Return the [X, Y] coordinate for the center point of the cell that contains the specified text.  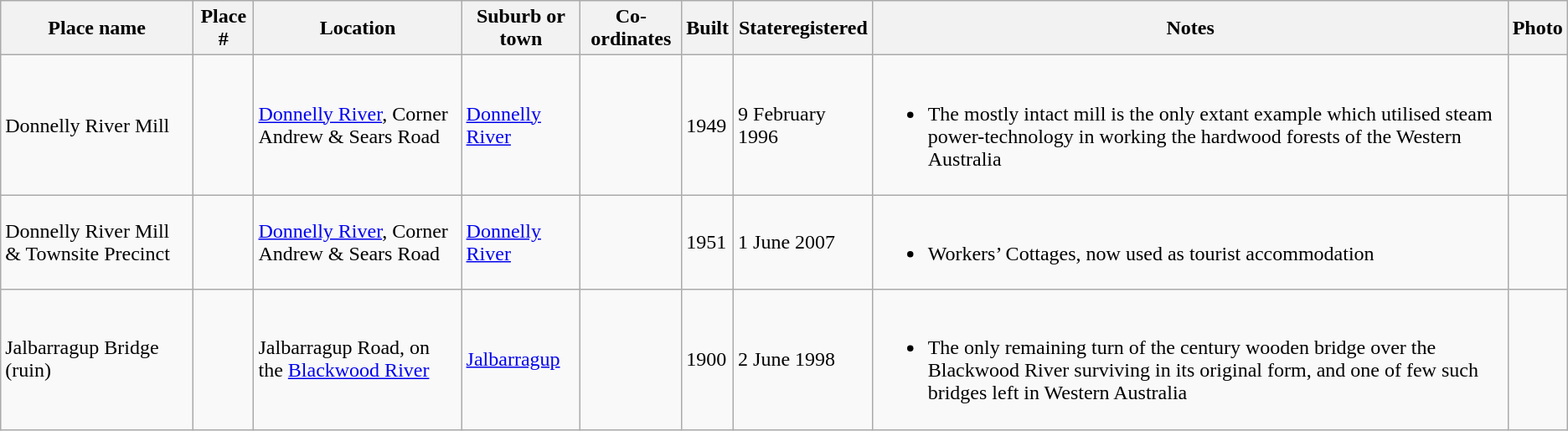
The mostly intact mill is the only extant example which utilised steam power-technology in working the hardwood forests of the Western Australia [1190, 126]
Suburb or town [521, 28]
1951 [708, 243]
Donnelly River Mill & Townsite Precinct [97, 243]
Workers’ Cottages, now used as tourist accommodation [1190, 243]
Co-ordinates [632, 28]
Place name [97, 28]
Photo [1538, 28]
1949 [708, 126]
Jalbarragup Bridge (ruin) [97, 360]
Jalbarragup [521, 360]
1900 [708, 360]
Place # [224, 28]
Jalbarragup Road, on the Blackwood River [358, 360]
Donnelly River Mill [97, 126]
1 June 2007 [804, 243]
Built [708, 28]
2 June 1998 [804, 360]
9 February 1996 [804, 126]
Notes [1190, 28]
Stateregistered [804, 28]
Location [358, 28]
